Detect which cell encompasses the target text, then output its (x, y) center coordinate. 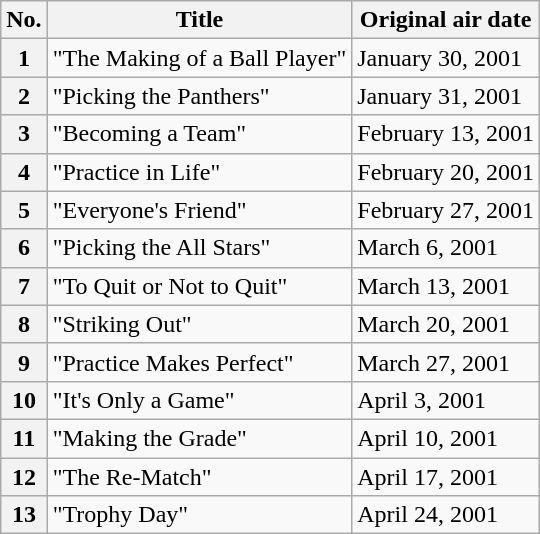
10 (24, 400)
9 (24, 362)
8 (24, 324)
March 6, 2001 (446, 248)
3 (24, 134)
"Becoming a Team" (200, 134)
"Practice Makes Perfect" (200, 362)
"The Making of a Ball Player" (200, 58)
March 13, 2001 (446, 286)
Original air date (446, 20)
April 10, 2001 (446, 438)
6 (24, 248)
1 (24, 58)
February 27, 2001 (446, 210)
January 31, 2001 (446, 96)
11 (24, 438)
"To Quit or Not to Quit" (200, 286)
March 20, 2001 (446, 324)
January 30, 2001 (446, 58)
12 (24, 477)
"Picking the Panthers" (200, 96)
7 (24, 286)
"The Re-Match" (200, 477)
2 (24, 96)
April 3, 2001 (446, 400)
4 (24, 172)
April 17, 2001 (446, 477)
"Everyone's Friend" (200, 210)
"Striking Out" (200, 324)
13 (24, 515)
"Trophy Day" (200, 515)
March 27, 2001 (446, 362)
"Making the Grade" (200, 438)
No. (24, 20)
February 20, 2001 (446, 172)
5 (24, 210)
February 13, 2001 (446, 134)
"Practice in Life" (200, 172)
April 24, 2001 (446, 515)
Title (200, 20)
"Picking the All Stars" (200, 248)
"It's Only a Game" (200, 400)
